Find where the given text appears and provide that cell's center as (X, Y) coordinate. 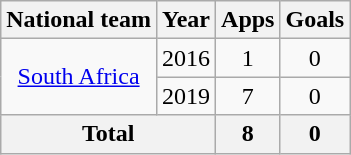
Apps (248, 20)
1 (248, 58)
Year (186, 20)
Goals (315, 20)
2016 (186, 58)
National team (79, 20)
2019 (186, 96)
South Africa (79, 77)
Total (108, 134)
8 (248, 134)
7 (248, 96)
